Capture the cell that displays the provided text and extract its (X, Y) central coordinate. 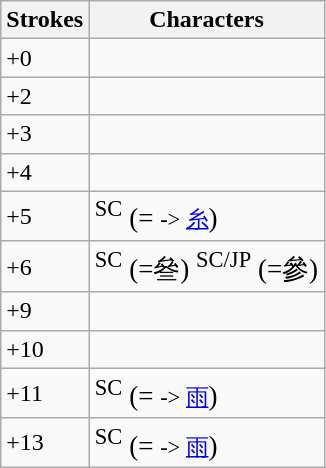
Characters (207, 20)
+10 (45, 349)
+9 (45, 311)
+3 (45, 134)
+2 (45, 96)
+4 (45, 172)
+13 (45, 443)
SC (=叄) SC/JP (=參) (207, 266)
SC (= -> 糸) (207, 216)
Strokes (45, 20)
+11 (45, 393)
+0 (45, 58)
+5 (45, 216)
+6 (45, 266)
